For the text-containing cell, return its midpoint in [x, y] coordinate format. 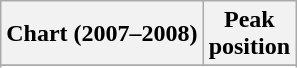
Peakposition [249, 34]
Chart (2007–2008) [102, 34]
